Output the [x, y] coordinate of the center of the cell containing the given text.  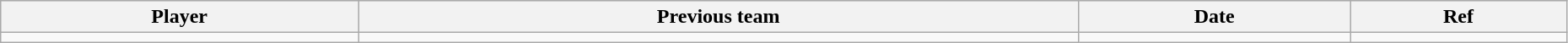
Ref [1459, 17]
Previous team [719, 17]
Date [1215, 17]
Player [180, 17]
